Return (x, y) of the center of cell containing provided text 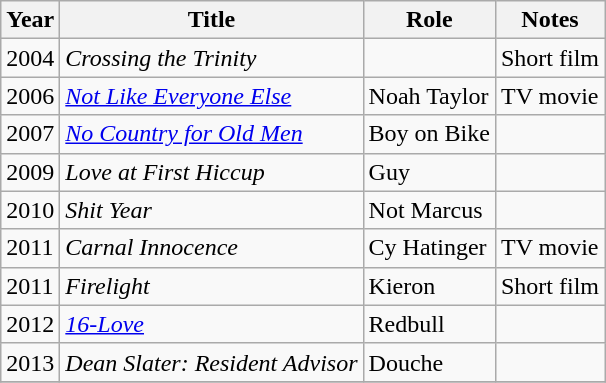
2007 (30, 134)
No Country for Old Men (212, 134)
Firelight (212, 286)
Dean Slater: Resident Advisor (212, 362)
Carnal Innocence (212, 248)
Douche (429, 362)
Shit Year (212, 210)
Title (212, 20)
Guy (429, 172)
Notes (550, 20)
Noah Taylor (429, 96)
Cy Hatinger (429, 248)
2004 (30, 58)
16-Love (212, 324)
2010 (30, 210)
Crossing the Trinity (212, 58)
2009 (30, 172)
Kieron (429, 286)
Year (30, 20)
Role (429, 20)
2012 (30, 324)
Redbull (429, 324)
Love at First Hiccup (212, 172)
Not Marcus (429, 210)
Boy on Bike (429, 134)
2013 (30, 362)
2006 (30, 96)
Not Like Everyone Else (212, 96)
